Extract the (X, Y) coordinate from the center of the cell holding the provided text.  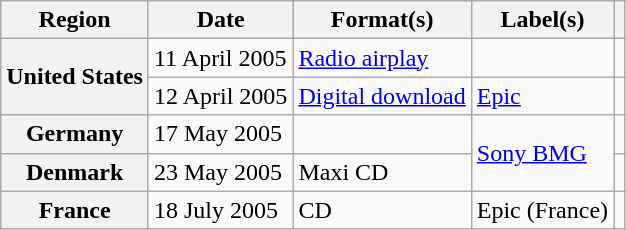
United States (75, 77)
Maxi CD (382, 172)
Format(s) (382, 20)
Date (220, 20)
17 May 2005 (220, 134)
Digital download (382, 96)
18 July 2005 (220, 210)
CD (382, 210)
Region (75, 20)
Germany (75, 134)
Sony BMG (542, 153)
12 April 2005 (220, 96)
23 May 2005 (220, 172)
Label(s) (542, 20)
France (75, 210)
11 April 2005 (220, 58)
Epic (542, 96)
Denmark (75, 172)
Radio airplay (382, 58)
Epic (France) (542, 210)
